Provide the [X, Y] coordinate of the cell's center where the given text is located.  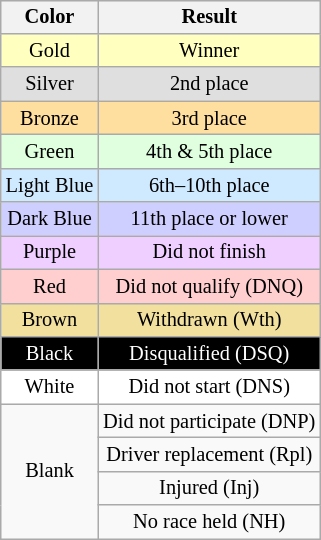
Did not participate (DNP) [209, 421]
Dark Blue [50, 219]
Driver replacement (Rpl) [209, 455]
Result [209, 17]
6th–10th place [209, 185]
4th & 5th place [209, 152]
Winner [209, 51]
Injured (Inj) [209, 488]
Did not qualify (DNQ) [209, 286]
Did not finish [209, 253]
Gold [50, 51]
Black [50, 354]
Bronze [50, 118]
11th place or lower [209, 219]
Silver [50, 84]
No race held (NH) [209, 522]
Green [50, 152]
Red [50, 286]
3rd place [209, 118]
Blank [50, 472]
Color [50, 17]
Light Blue [50, 185]
Disqualified (DSQ) [209, 354]
White [50, 387]
Purple [50, 253]
Did not start (DNS) [209, 387]
Withdrawn (Wth) [209, 320]
2nd place [209, 84]
Brown [50, 320]
